Output the (X, Y) coordinate of the center of the cell containing the given text.  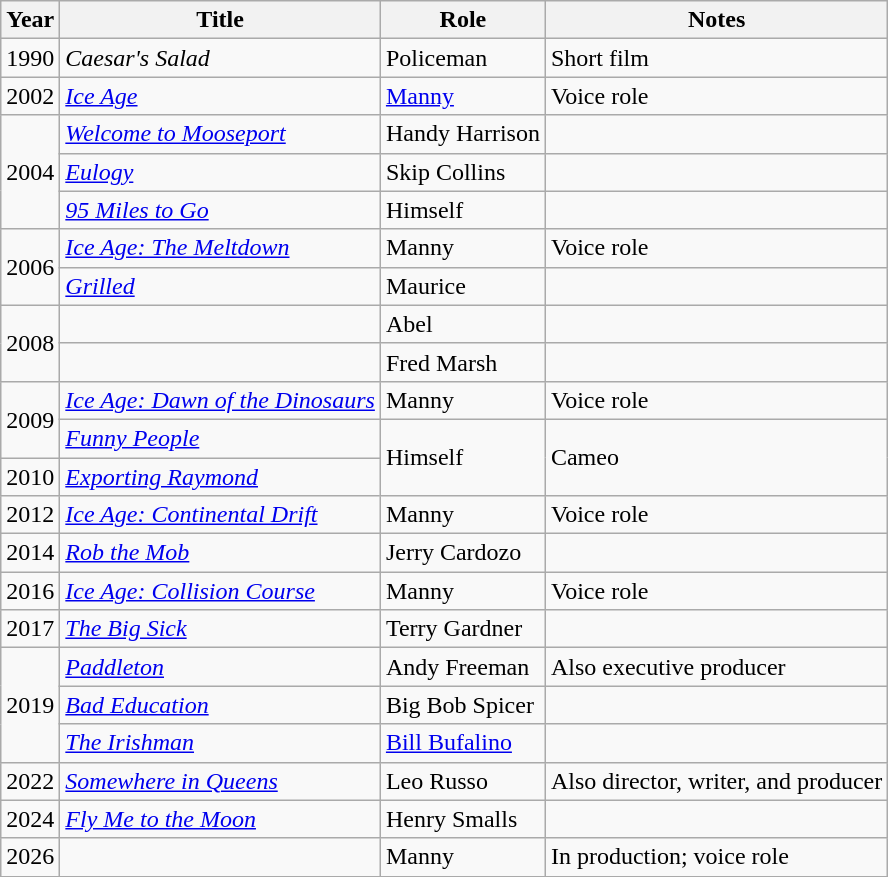
Big Bob Spicer (462, 705)
Andy Freeman (462, 667)
Abel (462, 324)
Fly Me to the Moon (220, 819)
Henry Smalls (462, 819)
Bill Bufalino (462, 743)
The Big Sick (220, 629)
Fred Marsh (462, 362)
Rob the Mob (220, 553)
Notes (716, 20)
Bad Education (220, 705)
Paddleton (220, 667)
Skip Collins (462, 172)
Caesar's Salad (220, 58)
Role (462, 20)
2012 (30, 515)
Title (220, 20)
Somewhere in Queens (220, 781)
2004 (30, 172)
Exporting Raymond (220, 477)
Maurice (462, 286)
Cameo (716, 457)
95 Miles to Go (220, 210)
Also executive producer (716, 667)
Handy Harrison (462, 134)
2006 (30, 267)
Funny People (220, 438)
2008 (30, 343)
Ice Age: The Meltdown (220, 248)
Ice Age: Collision Course (220, 591)
Short film (716, 58)
Year (30, 20)
Ice Age: Continental Drift (220, 515)
2016 (30, 591)
Policeman (462, 58)
Leo Russo (462, 781)
2022 (30, 781)
1990 (30, 58)
2014 (30, 553)
Ice Age: Dawn of the Dinosaurs (220, 400)
2009 (30, 419)
Welcome to Mooseport (220, 134)
Also director, writer, and producer (716, 781)
2024 (30, 819)
Eulogy (220, 172)
In production; voice role (716, 857)
2002 (30, 96)
2010 (30, 477)
2026 (30, 857)
2019 (30, 705)
The Irishman (220, 743)
2017 (30, 629)
Grilled (220, 286)
Jerry Cardozo (462, 553)
Ice Age (220, 96)
Terry Gardner (462, 629)
